Provide the (x, y) coordinate of the cell's center where the given text is located.  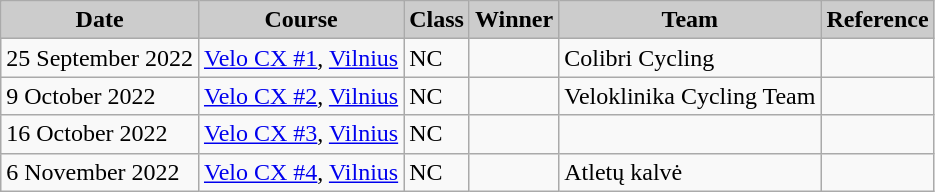
Velo CX #1, Vilnius (300, 58)
Reference (878, 20)
Atletų kalvė (690, 172)
16 October 2022 (100, 134)
Velo CX #2, Vilnius (300, 96)
9 October 2022 (100, 96)
Velo CX #3, Vilnius (300, 134)
25 September 2022 (100, 58)
Class (437, 20)
Team (690, 20)
Colibri Cycling (690, 58)
Veloklinika Cycling Team (690, 96)
Winner (514, 20)
Velo CX #4, Vilnius (300, 172)
Date (100, 20)
Course (300, 20)
6 November 2022 (100, 172)
